Detect which cell encompasses the target text, then output its (X, Y) center coordinate. 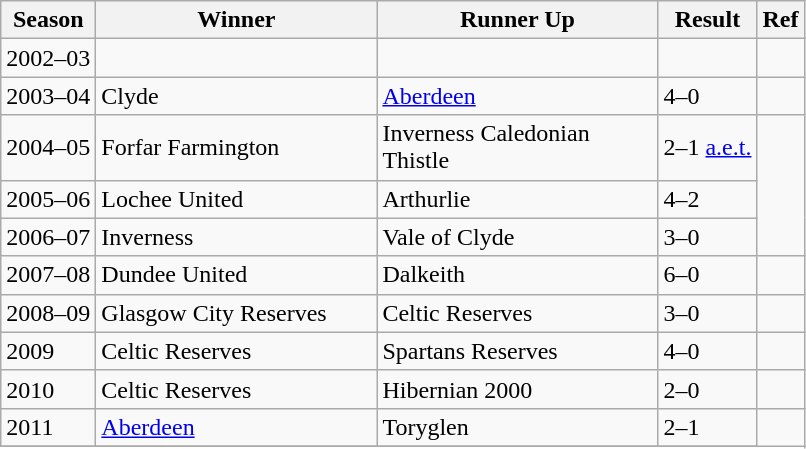
2–1 a.e.t. (708, 148)
2–1 (708, 427)
4–2 (708, 199)
2002–03 (48, 58)
Arthurlie (518, 199)
Result (708, 20)
2004–05 (48, 148)
Winner (236, 20)
Forfar Farmington (236, 148)
Vale of Clyde (518, 237)
Lochee United (236, 199)
Glasgow City Reserves (236, 313)
Inverness (236, 237)
2011 (48, 427)
2–0 (708, 389)
Runner Up (518, 20)
2007–08 (48, 275)
Hibernian 2000 (518, 389)
Season (48, 20)
Spartans Reserves (518, 351)
Dalkeith (518, 275)
Dundee United (236, 275)
2006–07 (48, 237)
Ref (780, 20)
2008–09 (48, 313)
Toryglen (518, 427)
2010 (48, 389)
2009 (48, 351)
Inverness Caledonian Thistle (518, 148)
2005–06 (48, 199)
2003–04 (48, 96)
Clyde (236, 96)
6–0 (708, 275)
